Identify which cell holds the provided text, then report its [X, Y] central coordinate. 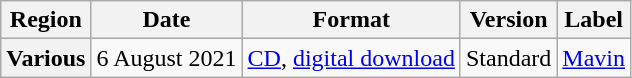
CD, digital download [351, 58]
Label [594, 20]
Date [166, 20]
6 August 2021 [166, 58]
Various [46, 58]
Standard [508, 58]
Format [351, 20]
Version [508, 20]
Region [46, 20]
Mavin [594, 58]
